Capture the cell that displays the provided text and extract its [x, y] central coordinate. 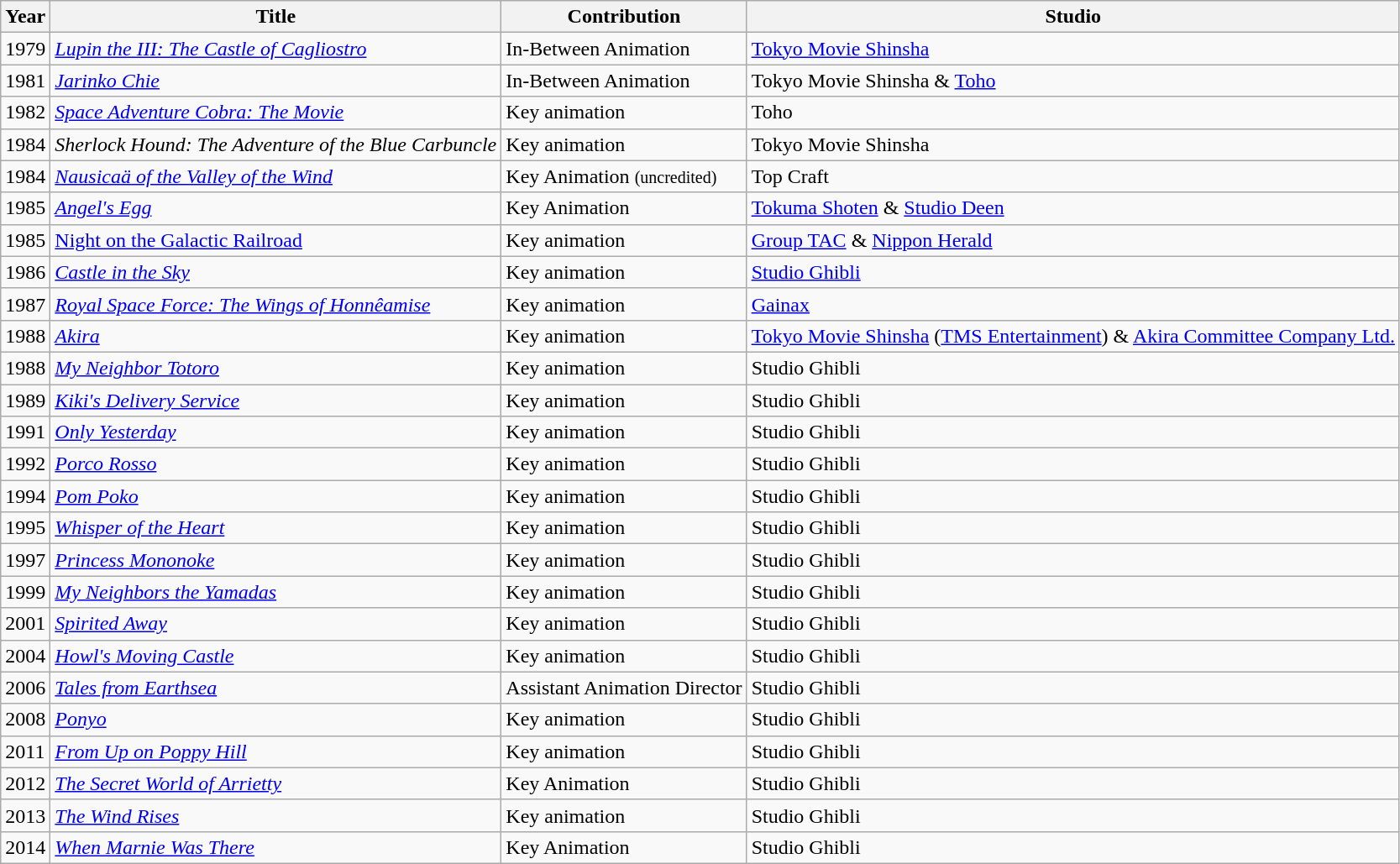
Year [25, 17]
Princess Mononoke [275, 560]
Night on the Galactic Railroad [275, 240]
1991 [25, 432]
2008 [25, 720]
Nausicaä of the Valley of the Wind [275, 176]
Castle in the Sky [275, 272]
2014 [25, 847]
1979 [25, 49]
1995 [25, 528]
1989 [25, 401]
Akira [275, 336]
Studio [1073, 17]
Assistant Animation Director [624, 688]
2011 [25, 751]
Key Animation (uncredited) [624, 176]
Royal Space Force: The Wings of Honnêamise [275, 304]
Howl's Moving Castle [275, 656]
2004 [25, 656]
1992 [25, 464]
Porco Rosso [275, 464]
Tokyo Movie Shinsha (TMS Entertainment) & Akira Committee Company Ltd. [1073, 336]
1994 [25, 496]
Kiki's Delivery Service [275, 401]
When Marnie Was There [275, 847]
Space Adventure Cobra: The Movie [275, 113]
Title [275, 17]
2013 [25, 815]
Ponyo [275, 720]
Jarinko Chie [275, 81]
1982 [25, 113]
Gainax [1073, 304]
Angel's Egg [275, 208]
Contribution [624, 17]
2006 [25, 688]
Group TAC & Nippon Herald [1073, 240]
Toho [1073, 113]
The Secret World of Arrietty [275, 783]
From Up on Poppy Hill [275, 751]
Pom Poko [275, 496]
My Neighbor Totoro [275, 368]
Top Craft [1073, 176]
Lupin the III: The Castle of Cagliostro [275, 49]
1997 [25, 560]
2012 [25, 783]
Whisper of the Heart [275, 528]
Tokyo Movie Shinsha & Toho [1073, 81]
The Wind Rises [275, 815]
1981 [25, 81]
2001 [25, 624]
1999 [25, 592]
1986 [25, 272]
Sherlock Hound: The Adventure of the Blue Carbuncle [275, 144]
My Neighbors the Yamadas [275, 592]
Tales from Earthsea [275, 688]
1987 [25, 304]
Spirited Away [275, 624]
Tokuma Shoten & Studio Deen [1073, 208]
Only Yesterday [275, 432]
